Extract the [X, Y] coordinate from the center of the cell holding the provided text.  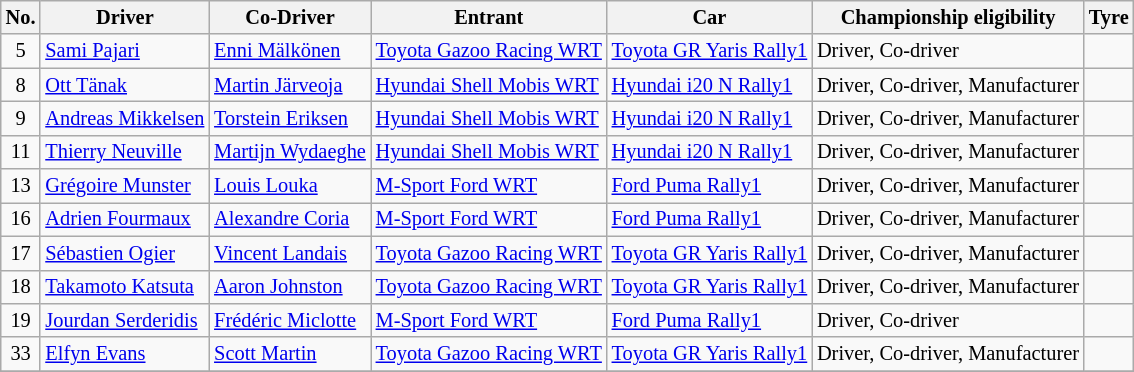
17 [21, 253]
Andreas Mikkelsen [124, 118]
Louis Louka [290, 186]
No. [21, 17]
Tyre [1109, 17]
Takamoto Katsuta [124, 287]
5 [21, 51]
Driver [124, 17]
Enni Mälkönen [290, 51]
Car [710, 17]
Frédéric Miclotte [290, 320]
Scott Martin [290, 354]
Elfyn Evans [124, 354]
Torstein Eriksen [290, 118]
18 [21, 287]
11 [21, 152]
Thierry Neuville [124, 152]
Alexandre Coria [290, 219]
Aaron Johnston [290, 287]
Championship eligibility [948, 17]
Ott Tänak [124, 85]
Martijn Wydaeghe [290, 152]
Adrien Fourmaux [124, 219]
Co-Driver [290, 17]
Grégoire Munster [124, 186]
Martin Järveoja [290, 85]
33 [21, 354]
Vincent Landais [290, 253]
9 [21, 118]
Sami Pajari [124, 51]
16 [21, 219]
19 [21, 320]
Jourdan Serderidis [124, 320]
Sébastien Ogier [124, 253]
Entrant [489, 17]
8 [21, 85]
13 [21, 186]
